Identify which cell holds the provided text, then report its [X, Y] central coordinate. 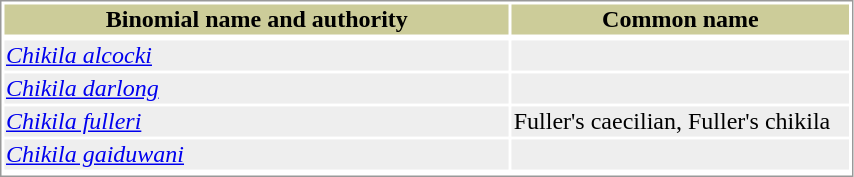
Chikila alcocki [256, 55]
Chikila gaiduwani [256, 155]
Fuller's caecilian, Fuller's chikila [680, 121]
Binomial name and authority [256, 19]
Common name [680, 19]
Chikila darlong [256, 89]
Chikila fulleri [256, 121]
